Return [x, y] of the center of cell containing provided text 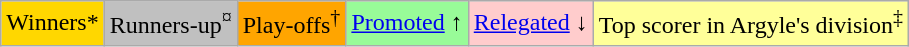
Relegated ↓ [530, 24]
Top scorer in Argyle's division‡ [750, 24]
Runners-up¤ [170, 24]
Promoted ↑ [407, 24]
Winners* [52, 24]
Play-offs† [292, 24]
